Locate the cell with the specified text and output its (x, y) center coordinate. 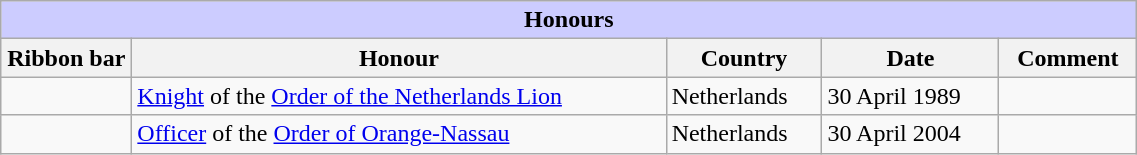
Date (910, 58)
Ribbon bar (66, 58)
30 April 2004 (910, 134)
Officer of the Order of Orange-Nassau (399, 134)
Comment (1068, 58)
Honour (399, 58)
Country (744, 58)
Knight of the Order of the Netherlands Lion (399, 96)
30 April 1989 (910, 96)
Honours (569, 20)
